Return [X, Y] of the center of cell containing provided text 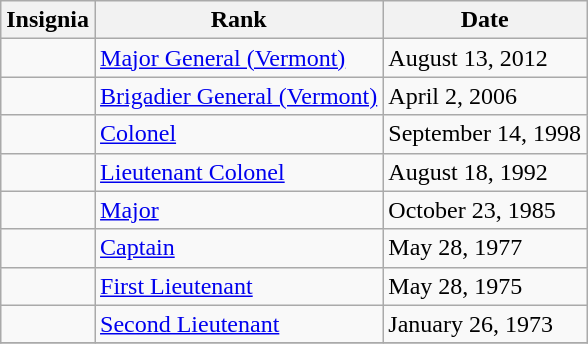
May 28, 1977 [485, 248]
Date [485, 20]
January 26, 1973 [485, 324]
Major [239, 210]
Colonel [239, 134]
Major General (Vermont) [239, 58]
April 2, 2006 [485, 96]
August 13, 2012 [485, 58]
September 14, 1998 [485, 134]
Second Lieutenant [239, 324]
Brigadier General (Vermont) [239, 96]
May 28, 1975 [485, 286]
Insignia [48, 20]
October 23, 1985 [485, 210]
First Lieutenant [239, 286]
Captain [239, 248]
Rank [239, 20]
August 18, 1992 [485, 172]
Lieutenant Colonel [239, 172]
